Identify which cell holds the provided text, then report its [X, Y] central coordinate. 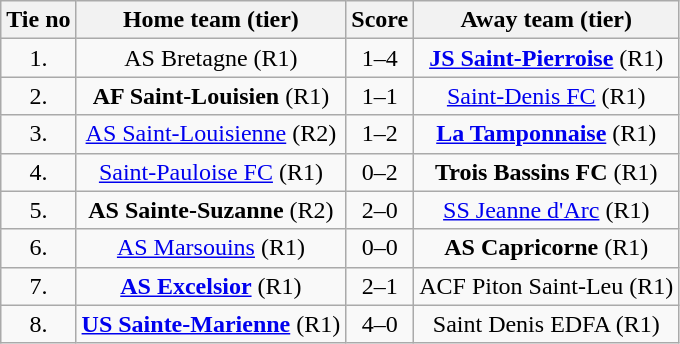
0–2 [380, 172]
1–2 [380, 134]
JS Saint-Pierroise (R1) [546, 58]
1–1 [380, 96]
2. [38, 96]
US Sainte-Marienne (R1) [211, 324]
3. [38, 134]
AS Marsouins (R1) [211, 248]
Trois Bassins FC (R1) [546, 172]
4–0 [380, 324]
8. [38, 324]
AS Sainte-Suzanne (R2) [211, 210]
6. [38, 248]
AF Saint-Louisien (R1) [211, 96]
4. [38, 172]
0–0 [380, 248]
Saint Denis EDFA (R1) [546, 324]
Saint-Denis FC (R1) [546, 96]
La Tamponnaise (R1) [546, 134]
AS Excelsior (R1) [211, 286]
Saint-Pauloise FC (R1) [211, 172]
Away team (tier) [546, 20]
Home team (tier) [211, 20]
AS Capricorne (R1) [546, 248]
1–4 [380, 58]
1. [38, 58]
AS Bretagne (R1) [211, 58]
2–0 [380, 210]
ACF Piton Saint-Leu (R1) [546, 286]
5. [38, 210]
SS Jeanne d'Arc (R1) [546, 210]
2–1 [380, 286]
AS Saint-Louisienne (R2) [211, 134]
7. [38, 286]
Score [380, 20]
Tie no [38, 20]
